Determine the [X, Y] coordinate at the center of the cell enclosing the given text.  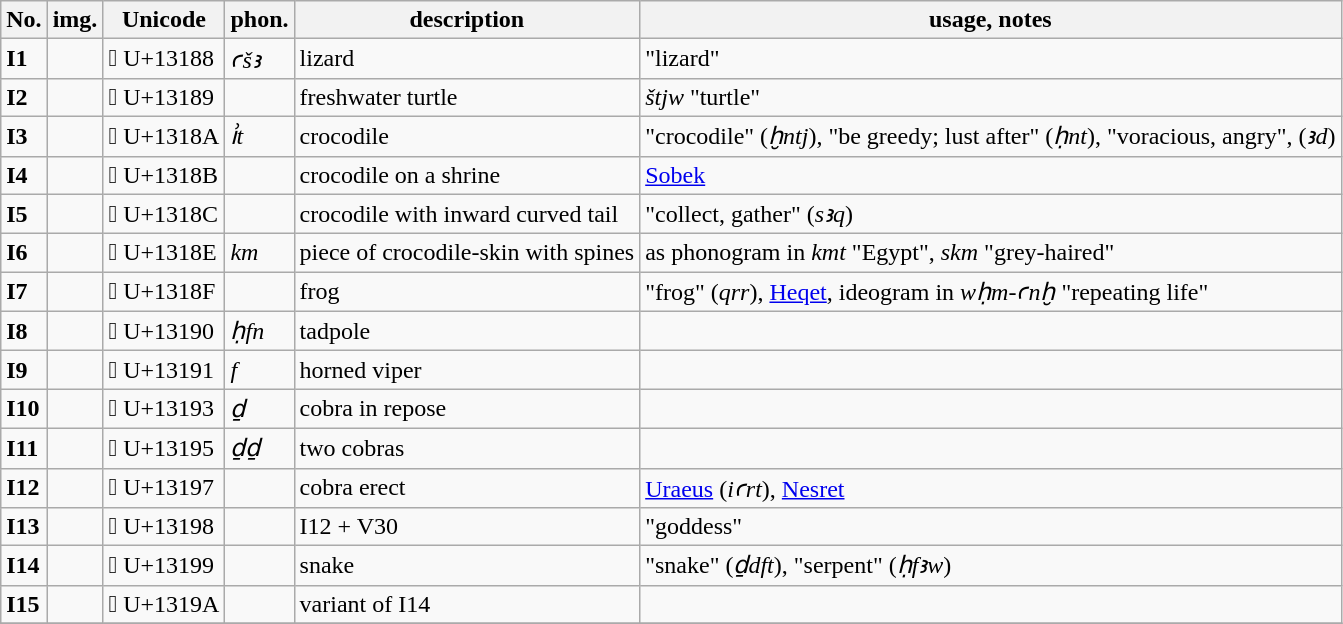
frog [467, 292]
ḏḏ [260, 448]
snake [467, 566]
I6 [24, 253]
"goddess" [990, 527]
I14 [24, 566]
I9 [24, 370]
f [260, 370]
crocodile with inward curved tail [467, 214]
usage, notes [990, 20]
horned viper [467, 370]
𓆌 U+1318C [164, 214]
crocodile [467, 136]
I12 + V30 [467, 527]
tadpole [467, 331]
𓆏 U+1318F [164, 292]
𓆓 U+13193 [164, 409]
"snake" (ḏdft), "serpent" (ḥfꜣw) [990, 566]
I5 [24, 214]
as phonogram in kmt "Egypt", skm "grey-haired" [990, 253]
"crocodile" (ḫntj), "be greedy; lust after" (ḥnt), "voracious, angry", (ꜣd) [990, 136]
𓆉 U+13189 [164, 97]
𓆕 U+13195 [164, 448]
𓆑 U+13191 [164, 370]
description [467, 20]
two cobras [467, 448]
I3 [24, 136]
"lizard" [990, 59]
km [260, 253]
I8 [24, 331]
I12 [24, 488]
ꜥšꜣ [260, 59]
ḥfn [260, 331]
"collect, gather" (sꜣq) [990, 214]
𓆊 U+1318A [164, 136]
Unicode [164, 20]
I13 [24, 527]
I10 [24, 409]
img. [75, 20]
I15 [24, 604]
ı͗t [260, 136]
freshwater turtle [467, 97]
I4 [24, 175]
cobra in repose [467, 409]
lizard [467, 59]
crocodile on a shrine [467, 175]
𓆚 U+1319A [164, 604]
phon. [260, 20]
variant of I14 [467, 604]
"frog" (qrr), Heqet, ideogram in wḥm-ꜥnḫ "repeating life" [990, 292]
𓆙 U+13199 [164, 566]
Uraeus (iꜥrt), Nesret [990, 488]
𓆎 U+1318E [164, 253]
𓆋 U+1318B [164, 175]
𓆐 U+13190 [164, 331]
piece of crocodile-skin with spines [467, 253]
štjw "turtle" [990, 97]
𓆈 U+13188 [164, 59]
Sobek [990, 175]
I2 [24, 97]
I7 [24, 292]
𓆘 U+13198 [164, 527]
cobra erect [467, 488]
I11 [24, 448]
ḏ [260, 409]
I1 [24, 59]
𓆗 U+13197 [164, 488]
No. [24, 20]
